Determine the [X, Y] coordinate at the center of the cell enclosing the given text.  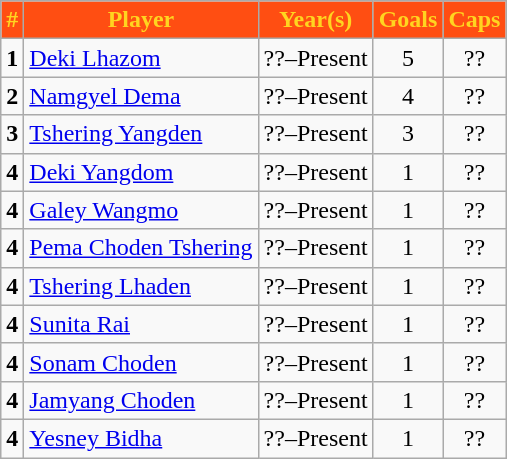
Player [141, 20]
Goals [408, 20]
Year(s) [316, 20]
Yesney Bidha [141, 438]
# [12, 20]
2 [12, 96]
Caps [474, 20]
Pema Choden Tshering [141, 248]
Galey Wangmo [141, 210]
Deki Lhazom [141, 58]
Jamyang Choden [141, 400]
Sonam Choden [141, 362]
Namgyel Dema [141, 96]
Tshering Lhaden [141, 286]
Tshering Yangden [141, 134]
Sunita Rai [141, 324]
Deki Yangdom [141, 172]
5 [408, 58]
